From the cell containing the given text, extract its center point as (X, Y) coordinate. 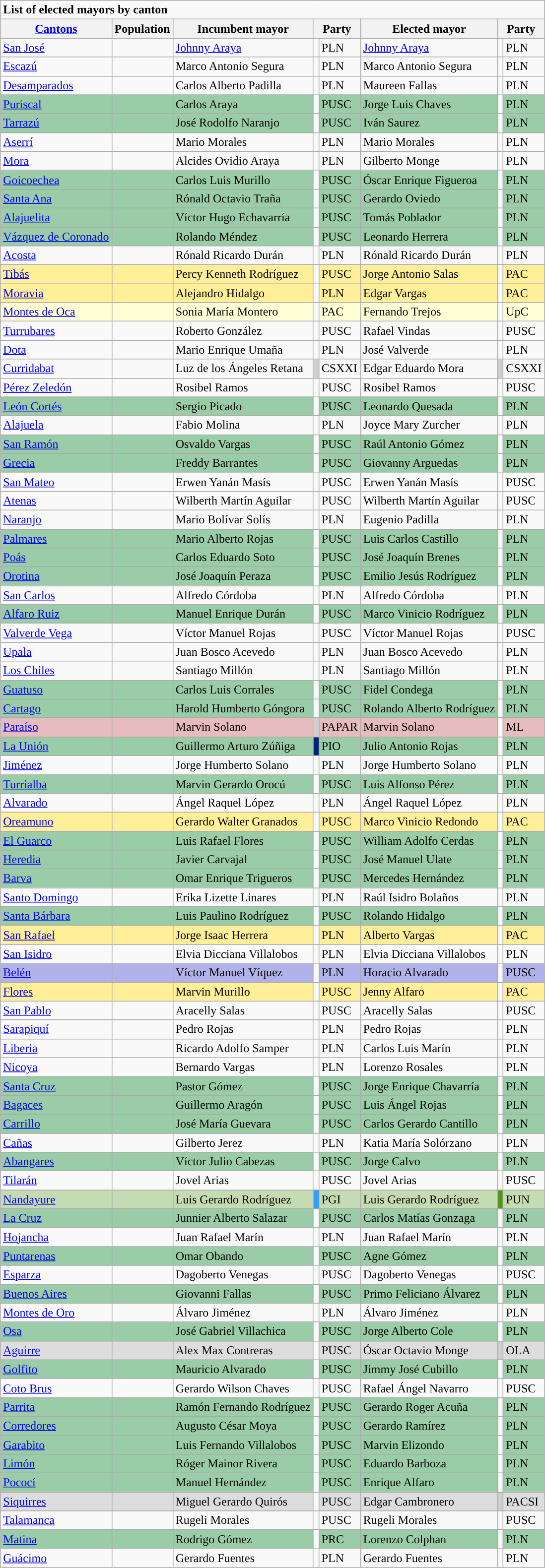
Escazú (56, 66)
Roberto González (243, 331)
Tarrazú (56, 123)
UpC (524, 312)
Montes de Oca (56, 312)
Mario Enrique Umaña (243, 350)
PAPAR (340, 727)
José Rodolfo Naranjo (243, 123)
Mauricio Alvarado (243, 1369)
William Adolfo Cerdas (429, 841)
Mario Alberto Rojas (243, 538)
Puriscal (56, 104)
Maureen Fallas (429, 85)
Gilberto Monge (429, 161)
José María Guevara (243, 1124)
La Cruz (56, 1218)
Los Chiles (56, 671)
Omar Obando (243, 1256)
Jorge Enrique Chavarría (429, 1086)
Víctor Hugo Echavarría (243, 217)
Gerardo Oviedo (429, 198)
Naranjo (56, 519)
Eugenio Padilla (429, 519)
Jorge Calvo (429, 1162)
ML (524, 727)
Osa (56, 1331)
Guatuso (56, 690)
Moravia (56, 293)
José Joaquín Brenes (429, 558)
Alajuelita (56, 217)
Alvarado (56, 803)
Buenos Aires (56, 1294)
Óscar Octavio Monge (429, 1350)
Marvin Elizondo (429, 1445)
Corredores (56, 1426)
Bernardo Vargas (243, 1067)
La Unión (56, 746)
Bagaces (56, 1105)
Santa Cruz (56, 1086)
Pastor Gómez (243, 1086)
Carlos Matías Gonzaga (429, 1218)
Atenas (56, 501)
Rodrigo Gómez (243, 1539)
Raúl Antonio Gómez (429, 444)
Belén (56, 973)
San Carlos (56, 595)
Fabio Molina (243, 425)
Junnier Alberto Salazar (243, 1218)
OLA (524, 1350)
Parrita (56, 1407)
PACSI (524, 1502)
Tilarán (56, 1181)
Edgar Eduardo Mora (429, 369)
San Pablo (56, 1010)
Sarapiquí (56, 1029)
Gerardo Walter Granados (243, 821)
Curridabat (56, 369)
Desamparados (56, 85)
List of elected mayors by canton (272, 10)
Rafael Vindas (429, 331)
Cañas (56, 1142)
Jenny Alfaro (429, 992)
Tibás (56, 274)
Carlos Luis Corrales (243, 690)
Santa Ana (56, 198)
Luis Ángel Rojas (429, 1105)
Giovanny Arguedas (429, 463)
Alberto Vargas (429, 935)
Rolando Méndez (243, 237)
Mario Bolívar Solís (243, 519)
Tomás Poblador (429, 217)
San Mateo (56, 482)
Luis Paulino Rodríguez (243, 916)
Vázquez de Coronado (56, 237)
Goicoechea (56, 180)
Gerardo Ramírez (429, 1426)
Oreamuno (56, 821)
Lorenzo Colphan (429, 1539)
Emilio Jesús Rodríguez (429, 576)
Luis Carlos Castillo (429, 538)
Jimmy José Cubillo (429, 1369)
Agne Gómez (429, 1256)
El Guarco (56, 841)
José Joaquín Peraza (243, 576)
José Manuel Ulate (429, 860)
Gerardo Roger Acuña (429, 1407)
Luis Fernando Villalobos (243, 1445)
Guillermo Arturo Zúñiga (243, 746)
Lorenzo Rosales (429, 1067)
Carlos Alberto Padilla (243, 85)
Siquirres (56, 1502)
Sonia María Montero (243, 312)
Carrillo (56, 1124)
Paraíso (56, 727)
Julio Antonio Rojas (429, 746)
Orotina (56, 576)
Elected mayor (429, 29)
Guácimo (56, 1558)
Aserrí (56, 142)
Alcides Ovidio Araya (243, 161)
Manuel Enrique Durán (243, 614)
Heredia (56, 860)
Giovanni Fallas (243, 1294)
Javier Carvajal (243, 860)
Turrubares (56, 331)
Aguirre (56, 1350)
Freddy Barrantes (243, 463)
San Isidro (56, 954)
Marco Vinicio Redondo (429, 821)
Nandayure (56, 1199)
Alfaro Ruiz (56, 614)
Hojancha (56, 1237)
Rolando Hidalgo (429, 916)
Upala (56, 652)
Pococí (56, 1483)
Garabito (56, 1445)
Óscar Enrique Figueroa (429, 180)
Ricardo Adolfo Samper (243, 1048)
Marvin Murillo (243, 992)
Alejandro Hidalgo (243, 293)
Santo Domingo (56, 897)
Leonardo Herrera (429, 237)
Iván Saurez (429, 123)
Santa Bárbara (56, 916)
Carlos Gerardo Cantillo (429, 1124)
Miguel Gerardo Quirós (243, 1502)
Percy Kenneth Rodríguez (243, 274)
Harold Humberto Góngora (243, 708)
Jiménez (56, 765)
Mercedes Hernández (429, 878)
Barva (56, 878)
Augusto César Moya (243, 1426)
Jorge Isaac Herrera (243, 935)
Róger Mainor Rivera (243, 1464)
Horacio Alvarado (429, 973)
Carlos Araya (243, 104)
Montes de Oro (56, 1313)
Acosta (56, 255)
Talamanca (56, 1520)
Coto Brus (56, 1388)
Jorge Luis Chaves (429, 104)
Turrialba (56, 784)
Marvin Gerardo Orocú (243, 784)
San Ramón (56, 444)
San José (56, 48)
Carlos Luis Marín (429, 1048)
Flores (56, 992)
Marco Vinicio Rodríguez (429, 614)
Carlos Luis Murillo (243, 180)
Incumbent mayor (243, 29)
Mora (56, 161)
Valverde Vega (56, 633)
Luis Alfonso Pérez (429, 784)
Cartago (56, 708)
Palmares (56, 538)
Joyce Mary Zurcher (429, 425)
Liberia (56, 1048)
Luz de los Ángeles Retana (243, 369)
Jorge Alberto Cole (429, 1331)
Edgar Cambronero (429, 1502)
Fernando Trejos (429, 312)
San Rafael (56, 935)
Poás (56, 558)
Nicoya (56, 1067)
Fidel Condega (429, 690)
Rolando Alberto Rodríguez (429, 708)
Erika Lizette Linares (243, 897)
Golfito (56, 1369)
Omar Enrique Trigueros (243, 878)
Sergio Picado (243, 406)
PUN (524, 1199)
Carlos Eduardo Soto (243, 558)
Dota (56, 350)
Osvaldo Vargas (243, 444)
Cantons (56, 29)
José Gabriel Villachica (243, 1331)
PRC (340, 1539)
Enrique Alfaro (429, 1483)
Leonardo Quesada (429, 406)
Luis Rafael Flores (243, 841)
Gilberto Jerez (243, 1142)
Grecia (56, 463)
PGI (340, 1199)
Alajuela (56, 425)
Víctor Manuel Víquez (243, 973)
Esparza (56, 1275)
Primo Feliciano Álvarez (429, 1294)
Gerardo Wilson Chaves (243, 1388)
Rónald Octavio Traña (243, 198)
PIO (340, 746)
Manuel Hernández (243, 1483)
Limón (56, 1464)
Raúl Isidro Bolaños (429, 897)
León Cortés (56, 406)
Puntarenas (56, 1256)
Jorge Antonio Salas (429, 274)
Eduardo Barboza (429, 1464)
Guillermo Aragón (243, 1105)
Abangares (56, 1162)
Alex Max Contreras (243, 1350)
José Valverde (429, 350)
Pérez Zeledón (56, 387)
Edgar Vargas (429, 293)
Katia María Solórzano (429, 1142)
Ramón Fernando Rodríguez (243, 1407)
Population (142, 29)
Matina (56, 1539)
Rafael Ángel Navarro (429, 1388)
Víctor Julio Cabezas (243, 1162)
